Find where the given text appears and provide that cell's center as [X, Y] coordinate. 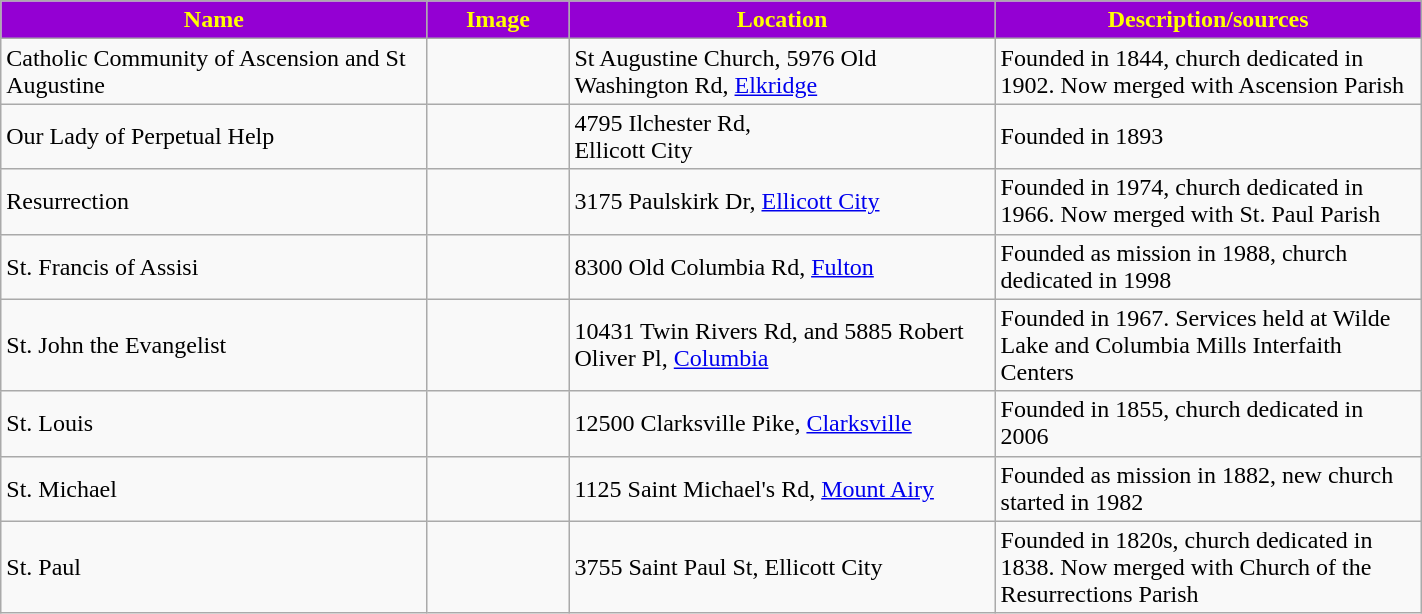
Founded in 1844, church dedicated in 1902. Now merged with Ascension Parish [1208, 72]
4795 Ilchester Rd,Ellicott City [782, 136]
1125 Saint Michael's Rd, Mount Airy [782, 488]
Description/sources [1208, 20]
3755 Saint Paul St, Ellicott City [782, 567]
Location [782, 20]
St. Louis [214, 424]
Founded in 1967. Services held at Wilde Lake and Columbia Mills Interfaith Centers [1208, 345]
St. Paul [214, 567]
8300 Old Columbia Rd, Fulton [782, 266]
Founded in 1974, church dedicated in 1966. Now merged with St. Paul Parish [1208, 202]
St Augustine Church, 5976 Old Washington Rd, Elkridge [782, 72]
Founded as mission in 1882, new church started in 1982 [1208, 488]
10431 Twin Rivers Rd, and 5885 Robert Oliver Pl, Columbia [782, 345]
St. Francis of Assisi [214, 266]
Image [498, 20]
12500 Clarksville Pike, Clarksville [782, 424]
Our Lady of Perpetual Help [214, 136]
Catholic Community of Ascension and St Augustine [214, 72]
Founded in 1855, church dedicated in 2006 [1208, 424]
Founded in 1820s, church dedicated in 1838. Now merged with Church of the Resurrections Parish [1208, 567]
Name [214, 20]
Founded in 1893 [1208, 136]
Resurrection [214, 202]
St. John the Evangelist [214, 345]
St. Michael [214, 488]
3175 Paulskirk Dr, Ellicott City [782, 202]
Founded as mission in 1988, church dedicated in 1998 [1208, 266]
